Locate the cell with the specified text and output its [x, y] center coordinate. 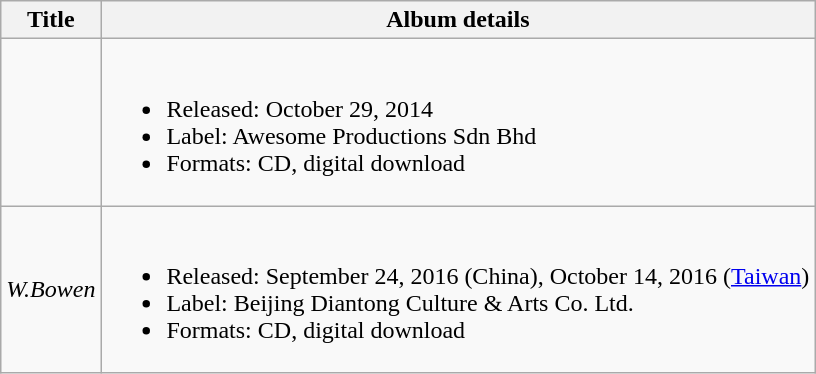
Released: September 24, 2016 (China), October 14, 2016 (Taiwan)Label: Beijing Diantong Culture & Arts Co. Ltd.Formats: CD, digital download [458, 290]
Title [51, 20]
Released: October 29, 2014Label: Awesome Productions Sdn BhdFormats: CD, digital download [458, 122]
Album details [458, 20]
W.Bowen [51, 290]
